Identify which cell holds the provided text, then report its (X, Y) central coordinate. 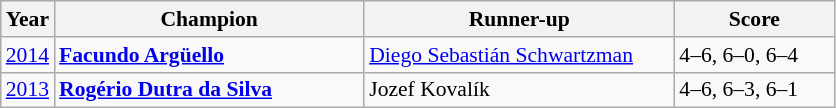
Runner-up (519, 19)
2013 (28, 90)
Champion (209, 19)
Score (754, 19)
Facundo Argüello (209, 55)
Year (28, 19)
2014 (28, 55)
Rogério Dutra da Silva (209, 90)
Diego Sebastián Schwartzman (519, 55)
4–6, 6–3, 6–1 (754, 90)
Jozef Kovalík (519, 90)
4–6, 6–0, 6–4 (754, 55)
